Locate the cell with the specified text and output its (X, Y) center coordinate. 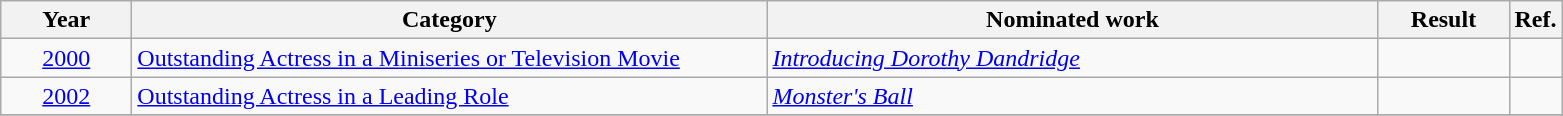
Introducing Dorothy Dandridge (1072, 58)
2000 (66, 58)
Monster's Ball (1072, 96)
Outstanding Actress in a Miniseries or Television Movie (450, 58)
Nominated work (1072, 20)
Ref. (1536, 20)
Result (1444, 20)
Year (66, 20)
Outstanding Actress in a Leading Role (450, 96)
Category (450, 20)
2002 (66, 96)
